Scan for the cell matching the given text and deliver its [X, Y] coordinate at center. 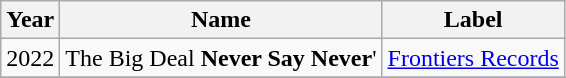
Label [473, 20]
Frontiers Records [473, 58]
Year [30, 20]
The Big Deal Never Say Never' [221, 58]
Name [221, 20]
2022 [30, 58]
